Capture the cell that displays the provided text and extract its [x, y] central coordinate. 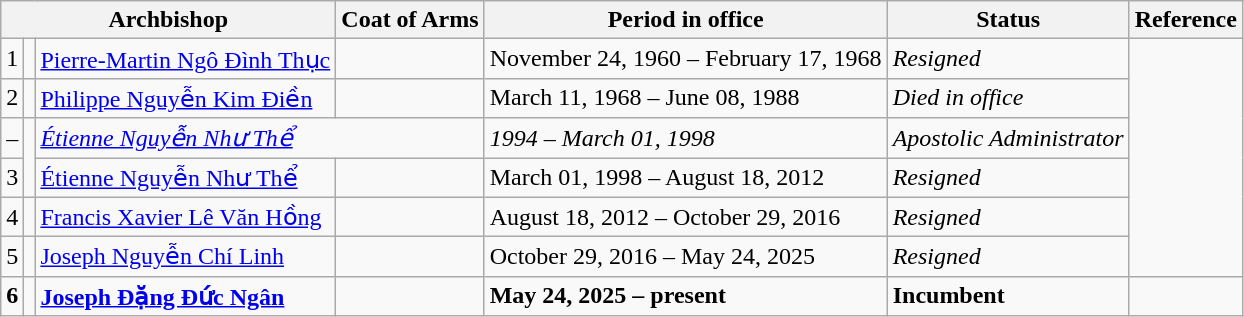
1 [12, 59]
October 29, 2016 – May 24, 2025 [686, 257]
Philippe Nguyễn Kim Điền [186, 98]
Period in office [686, 20]
Francis Xavier Lê Văn Hồng [186, 217]
5 [12, 257]
– [12, 138]
Status [1008, 20]
Incumbent [1008, 296]
Reference [1186, 20]
November 24, 1960 – February 17, 1968 [686, 59]
Joseph Ðặng Ðức Ngân [186, 296]
Pierre-Martin Ngô Ðình Thục [186, 59]
Apostolic Administrator [1008, 138]
Archbishop [168, 20]
3 [12, 178]
May 24, 2025 – present [686, 296]
March 01, 1998 – August 18, 2012 [686, 178]
March 11, 1968 – June 08, 1988 [686, 98]
1994 – March 01, 1998 [686, 138]
Coat of Arms [410, 20]
4 [12, 217]
6 [12, 296]
Died in office [1008, 98]
2 [12, 98]
Joseph Nguyễn Chí Linh [186, 257]
August 18, 2012 – October 29, 2016 [686, 217]
